Find where the given text appears and provide that cell's center as (X, Y) coordinate. 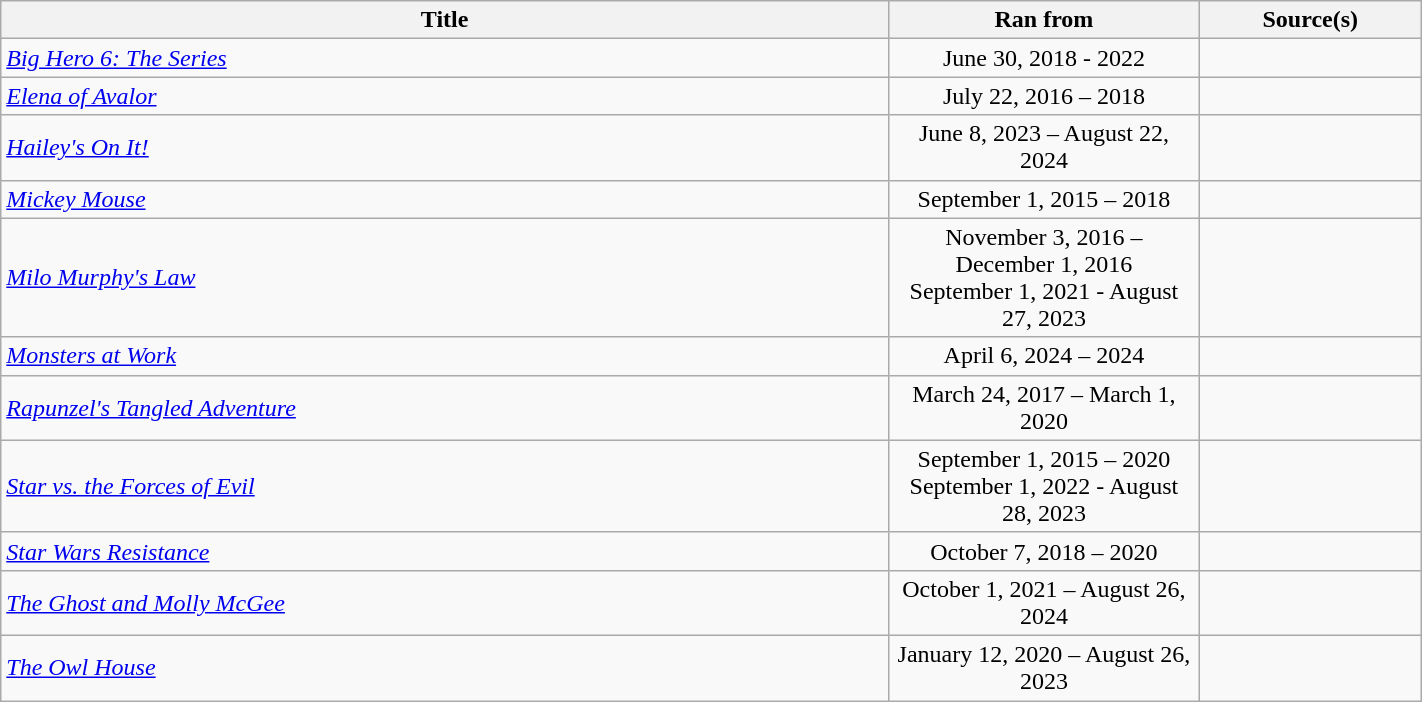
Source(s) (1310, 20)
September 1, 2015 – 2018 (1044, 199)
October 1, 2021 – August 26, 2024 (1044, 602)
The Owl House (445, 668)
April 6, 2024 – 2024 (1044, 356)
Ran from (1044, 20)
January 12, 2020 – August 26, 2023 (1044, 668)
June 30, 2018 - 2022 (1044, 58)
Star Wars Resistance (445, 551)
Elena of Avalor (445, 96)
Mickey Mouse (445, 199)
Milo Murphy's Law (445, 278)
The Ghost and Molly McGee (445, 602)
Big Hero 6: The Series (445, 58)
September 1, 2015 – 2020September 1, 2022 - August 28, 2023 (1044, 486)
Star vs. the Forces of Evil (445, 486)
November 3, 2016 – December 1, 2016September 1, 2021 - August 27, 2023 (1044, 278)
Hailey's On It! (445, 148)
June 8, 2023 – August 22, 2024 (1044, 148)
March 24, 2017 – March 1, 2020 (1044, 408)
October 7, 2018 – 2020 (1044, 551)
July 22, 2016 – 2018 (1044, 96)
Monsters at Work (445, 356)
Rapunzel's Tangled Adventure (445, 408)
Title (445, 20)
